Capture the cell that displays the provided text and extract its (X, Y) central coordinate. 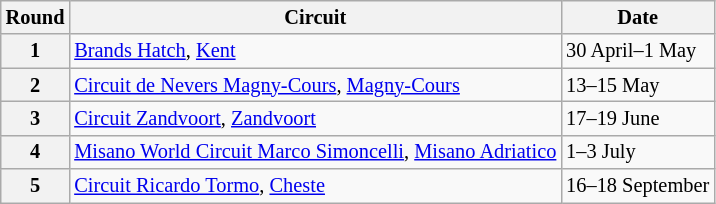
5 (36, 186)
30 April–1 May (638, 51)
Circuit (315, 17)
3 (36, 118)
Circuit Ricardo Tormo, Cheste (315, 186)
Circuit Zandvoort, Zandvoort (315, 118)
1–3 July (638, 152)
Brands Hatch, Kent (315, 51)
1 (36, 51)
2 (36, 85)
13–15 May (638, 85)
Date (638, 17)
Misano World Circuit Marco Simoncelli, Misano Adriatico (315, 152)
4 (36, 152)
Circuit de Nevers Magny-Cours, Magny-Cours (315, 85)
Round (36, 17)
16–18 September (638, 186)
17–19 June (638, 118)
